Identify which cell holds the provided text, then report its (x, y) central coordinate. 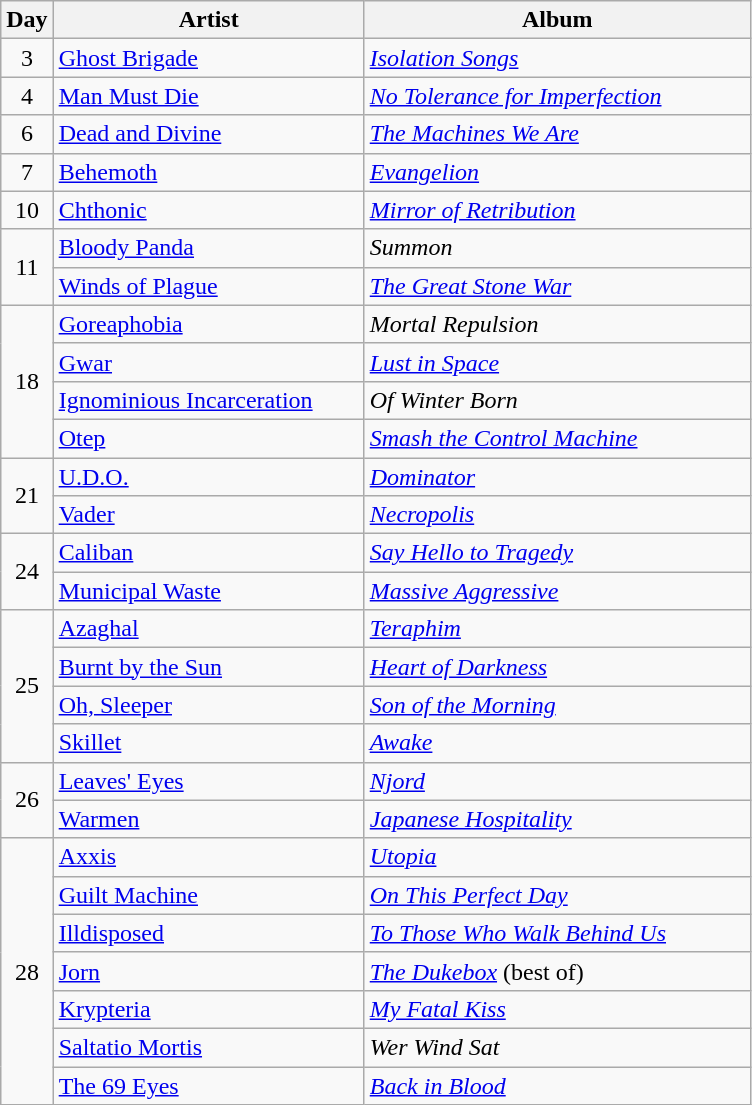
Caliban (208, 553)
No Tolerance for Imperfection (557, 96)
Ghost Brigade (208, 58)
Bloody Panda (208, 248)
Municipal Waste (208, 591)
Winds of Plague (208, 286)
Album (557, 20)
Behemoth (208, 172)
Warmen (208, 819)
Burnt by the Sun (208, 667)
Guilt Machine (208, 895)
4 (27, 96)
Oh, Sleeper (208, 705)
Wer Wind Sat (557, 1047)
Smash the Control Machine (557, 438)
Day (27, 20)
Of Winter Born (557, 400)
Leaves' Eyes (208, 781)
Evangelion (557, 172)
Lust in Space (557, 362)
25 (27, 686)
Utopia (557, 857)
Dead and Divine (208, 134)
Say Hello to Tragedy (557, 553)
My Fatal Kiss (557, 1009)
21 (27, 496)
7 (27, 172)
Dominator (557, 477)
Njord (557, 781)
Ignominious Incarceration (208, 400)
Man Must Die (208, 96)
3 (27, 58)
Teraphim (557, 629)
6 (27, 134)
Gwar (208, 362)
On This Perfect Day (557, 895)
Massive Aggressive (557, 591)
Heart of Darkness (557, 667)
11 (27, 267)
24 (27, 572)
U.D.O. (208, 477)
Summon (557, 248)
Axxis (208, 857)
Vader (208, 515)
Japanese Hospitality (557, 819)
The Machines We Are (557, 134)
Artist (208, 20)
Illdisposed (208, 933)
Necropolis (557, 515)
Skillet (208, 743)
Azaghal (208, 629)
Awake (557, 743)
Back in Blood (557, 1085)
Goreaphobia (208, 324)
18 (27, 381)
The Dukebox (best of) (557, 971)
Chthonic (208, 210)
Jorn (208, 971)
Saltatio Mortis (208, 1047)
To Those Who Walk Behind Us (557, 933)
Son of the Morning (557, 705)
Otep (208, 438)
28 (27, 971)
10 (27, 210)
The 69 Eyes (208, 1085)
26 (27, 800)
Mirror of Retribution (557, 210)
Krypteria (208, 1009)
Isolation Songs (557, 58)
The Great Stone War (557, 286)
Mortal Repulsion (557, 324)
